For the text-containing cell, return its midpoint in [x, y] coordinate format. 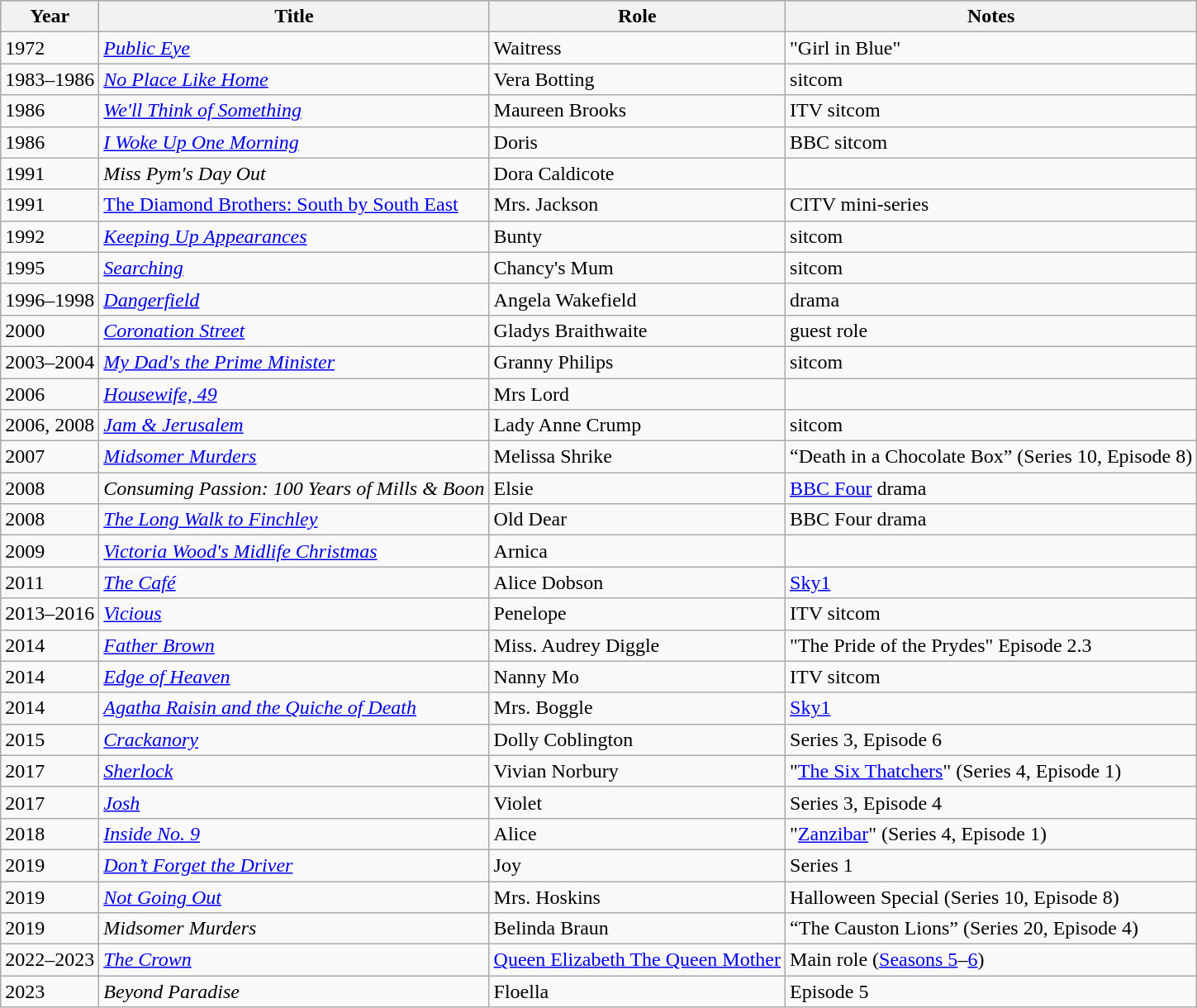
Vivian Norbury [637, 771]
Belinda Braun [637, 929]
I Woke Up One Morning [294, 142]
"Zanzibar" (Series 4, Episode 1) [991, 834]
2009 [50, 551]
Don’t Forget the Driver [294, 865]
2013–2016 [50, 614]
Alice [637, 834]
Housewife, 49 [294, 394]
Arnica [637, 551]
Old Dear [637, 520]
2003–2004 [50, 362]
Dora Caldicote [637, 174]
Public Eye [294, 48]
1996–1998 [50, 299]
Keeping Up Appearances [294, 236]
Gladys Braithwaite [637, 330]
1992 [50, 236]
Coronation Street [294, 330]
Waitress [637, 48]
Maureen Brooks [637, 111]
Edge of Heaven [294, 677]
Bunty [637, 236]
Elsie [637, 488]
guest role [991, 330]
"The Pride of the Prydes" Episode 2.3 [991, 645]
Vicious [294, 614]
The Crown [294, 960]
"The Six Thatchers" (Series 4, Episode 1) [991, 771]
Notes [991, 17]
2006, 2008 [50, 426]
Main role (Seasons 5–6) [991, 960]
Crackanory [294, 739]
BBC sitcom [991, 142]
CITV mini-series [991, 205]
Granny Philips [637, 362]
Not Going Out [294, 896]
Vera Botting [637, 79]
“Death in a Chocolate Box” (Series 10, Episode 8) [991, 457]
The Café [294, 582]
Jam & Jerusalem [294, 426]
2022–2023 [50, 960]
drama [991, 299]
No Place Like Home [294, 79]
Inside No. 9 [294, 834]
The Long Walk to Finchley [294, 520]
2007 [50, 457]
Beyond Paradise [294, 991]
Violet [637, 802]
2018 [50, 834]
Josh [294, 802]
My Dad's the Prime Minister [294, 362]
Mrs. Hoskins [637, 896]
Doris [637, 142]
Dolly Coblington [637, 739]
Year [50, 17]
Father Brown [294, 645]
Sherlock [294, 771]
Miss Pym's Day Out [294, 174]
Role [637, 17]
Series 3, Episode 4 [991, 802]
1972 [50, 48]
Melissa Shrike [637, 457]
1995 [50, 268]
Penelope [637, 614]
Alice Dobson [637, 582]
2023 [50, 991]
Dangerfield [294, 299]
Miss. Audrey Diggle [637, 645]
Mrs. Jackson [637, 205]
Episode 5 [991, 991]
Angela Wakefield [637, 299]
Series 1 [991, 865]
Queen Elizabeth The Queen Mother [637, 960]
Floella [637, 991]
Victoria Wood's Midlife Christmas [294, 551]
"Girl in Blue" [991, 48]
2015 [50, 739]
Halloween Special (Series 10, Episode 8) [991, 896]
The Diamond Brothers: South by South East [294, 205]
Lady Anne Crump [637, 426]
Mrs. Boggle [637, 708]
2000 [50, 330]
Joy [637, 865]
1983–1986 [50, 79]
Searching [294, 268]
Mrs Lord [637, 394]
2011 [50, 582]
Title [294, 17]
2006 [50, 394]
Nanny Mo [637, 677]
Consuming Passion: 100 Years of Mills & Boon [294, 488]
Chancy's Mum [637, 268]
We'll Think of Something [294, 111]
Agatha Raisin and the Quiche of Death [294, 708]
Series 3, Episode 6 [991, 739]
“The Causton Lions” (Series 20, Episode 4) [991, 929]
